Return the (x, y) coordinate for the center point of the cell that contains the specified text.  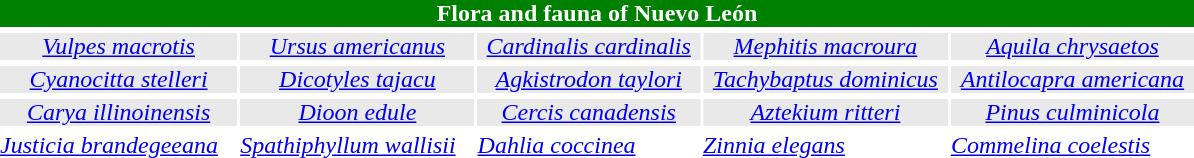
Dioon edule (357, 112)
Cyanocitta stelleri (118, 80)
Cercis canadensis (589, 112)
Flora and fauna of Nuevo León (597, 14)
Cardinalis cardinalis (589, 46)
Carya illinoinensis (118, 112)
Agkistrodon taylori (589, 80)
Aquila chrysaetos (1072, 46)
Antilocapra americana (1072, 80)
Tachybaptus dominicus (826, 80)
Dicotyles tajacu (357, 80)
Aztekium ritteri (826, 112)
Ursus americanus (357, 46)
Vulpes macrotis (118, 46)
Mephitis macroura (826, 46)
Pinus culminicola (1072, 112)
